For the text-containing cell, return its midpoint in (X, Y) coordinate format. 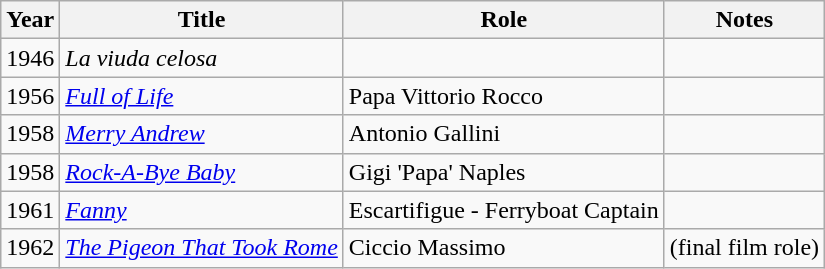
Antonio Gallini (504, 134)
Role (504, 20)
La viuda celosa (202, 58)
Papa Vittorio Rocco (504, 96)
Gigi 'Papa' Naples (504, 172)
Merry Andrew (202, 134)
Full of Life (202, 96)
Year (30, 20)
(final film role) (744, 248)
Fanny (202, 210)
Title (202, 20)
Ciccio Massimo (504, 248)
1956 (30, 96)
Rock-A-Bye Baby (202, 172)
1962 (30, 248)
Notes (744, 20)
Escartifigue - Ferryboat Captain (504, 210)
1961 (30, 210)
The Pigeon That Took Rome (202, 248)
1946 (30, 58)
